Pinpoint the cell where the given text exists, returning its (X, Y) midpoint coordinate. 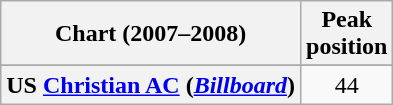
Peakposition (347, 34)
Chart (2007–2008) (151, 34)
44 (347, 85)
US Christian AC (Billboard) (151, 85)
